Identify which cell holds the provided text, then report its (x, y) central coordinate. 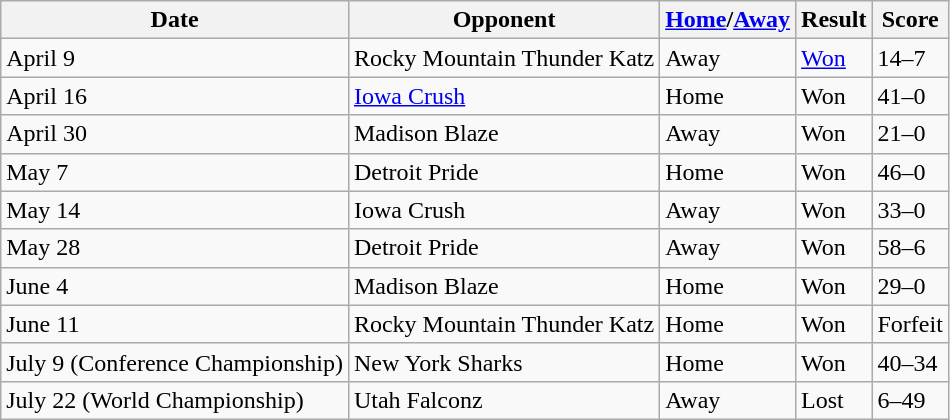
May 28 (175, 248)
14–7 (910, 58)
21–0 (910, 134)
Date (175, 20)
July 22 (World Championship) (175, 400)
April 16 (175, 96)
Home/Away (728, 20)
May 14 (175, 210)
Result (834, 20)
June 4 (175, 286)
Score (910, 20)
Forfeit (910, 324)
46–0 (910, 172)
41–0 (910, 96)
29–0 (910, 286)
6–49 (910, 400)
33–0 (910, 210)
April 9 (175, 58)
58–6 (910, 248)
40–34 (910, 362)
May 7 (175, 172)
June 11 (175, 324)
Utah Falconz (504, 400)
New York Sharks (504, 362)
July 9 (Conference Championship) (175, 362)
Lost (834, 400)
April 30 (175, 134)
Opponent (504, 20)
